Pinpoint the cell where the given text exists, returning its (X, Y) midpoint coordinate. 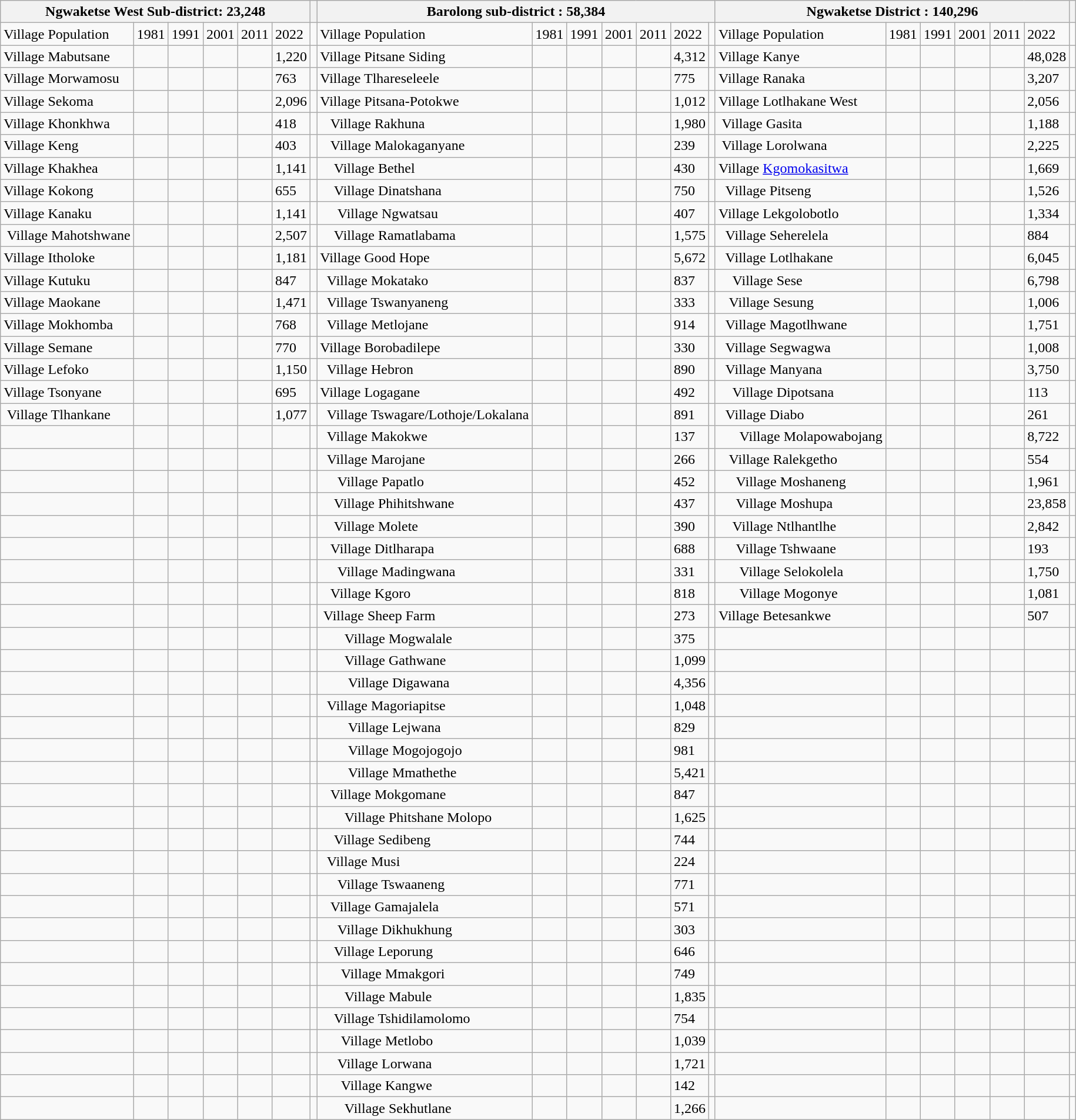
Village Ranaka (800, 79)
1,669 (1047, 168)
1,220 (292, 56)
Barolong sub-district : 58,384 (516, 12)
1,980 (689, 123)
Village Sesung (800, 303)
Village Keng (67, 146)
Village Sese (800, 280)
23,858 (1047, 504)
Village Mogonye (800, 593)
2,225 (1047, 146)
Village Papatlo (425, 482)
Village Rakhuna (425, 123)
Village Lekgolobotlo (800, 213)
744 (689, 840)
1,471 (292, 303)
Village Sekoma (67, 101)
1,961 (1047, 482)
Village Selokolela (800, 571)
571 (689, 907)
Village Mabule (425, 997)
Village Tsonyane (67, 392)
403 (292, 146)
Ngwaketse West Sub-district: 23,248 (155, 12)
Village Itholoke (67, 258)
1,099 (689, 661)
Village Dinatshana (425, 190)
Village Kangwe (425, 1086)
Village Sedibeng (425, 840)
137 (689, 437)
Village Sekhutlane (425, 1108)
695 (292, 392)
688 (689, 549)
1,334 (1047, 213)
Village Lorwana (425, 1064)
1,077 (292, 414)
Village Lotlhakane (800, 258)
390 (689, 526)
Village Gathwane (425, 661)
Village Lotlhakane West (800, 101)
142 (689, 1086)
2,096 (292, 101)
8,722 (1047, 437)
3,750 (1047, 370)
1,526 (1047, 190)
Village Hebron (425, 370)
6,798 (1047, 280)
303 (689, 929)
554 (1047, 459)
1,006 (1047, 303)
Village Gasita (800, 123)
Village Kgomokasitwa (800, 168)
Village Segwagwa (800, 347)
Village Manyana (800, 370)
Village Tswagare/Lothoje/Lokalana (425, 414)
829 (689, 728)
Village Mabutsane (67, 56)
Village Ngwatsau (425, 213)
1,835 (689, 997)
655 (292, 190)
Village Good Hope (425, 258)
48,028 (1047, 56)
Village Tshidilamolomo (425, 1019)
Village Mogojogojo (425, 750)
273 (689, 616)
Village Lejwana (425, 728)
Village Phihitshwane (425, 504)
Village Ditlharapa (425, 549)
Village Leporung (425, 951)
1,751 (1047, 325)
750 (689, 190)
Village Mokhomba (67, 325)
1,188 (1047, 123)
1,081 (1047, 593)
1,048 (689, 706)
Village Mmathethe (425, 773)
981 (689, 750)
330 (689, 347)
4,356 (689, 683)
Village Ralekgetho (800, 459)
Village Seherelela (800, 235)
Village Khonkhwa (67, 123)
1,721 (689, 1064)
Village Tswaaneng (425, 884)
Village Mokatako (425, 280)
Village Kanye (800, 56)
Village Malokaganyane (425, 146)
Village Dikhukhung (425, 929)
452 (689, 482)
331 (689, 571)
Village Mokgomane (425, 795)
193 (1047, 549)
Village Pitsane Siding (425, 56)
770 (292, 347)
818 (689, 593)
Village Digawana (425, 683)
1,750 (1047, 571)
Village Ntlhantlhe (800, 526)
Village Mogwalale (425, 638)
113 (1047, 392)
1,181 (292, 258)
Village Dipotsana (800, 392)
Village Molete (425, 526)
333 (689, 303)
5,672 (689, 258)
890 (689, 370)
Village Metlobo (425, 1041)
4,312 (689, 56)
Village Tlhareseleele (425, 79)
Village Morwamosu (67, 79)
Village Kanaku (67, 213)
Village Makokwe (425, 437)
Village Bethel (425, 168)
Village Phitshane Molopo (425, 817)
Village Khakhea (67, 168)
407 (689, 213)
Village Metlojane (425, 325)
884 (1047, 235)
2,842 (1047, 526)
Village Pitsana-Potokwe (425, 101)
Village Pitseng (800, 190)
768 (292, 325)
Village Magoriapitse (425, 706)
Village Moshupa (800, 504)
2,056 (1047, 101)
Village Ramatlabama (425, 235)
375 (689, 638)
646 (689, 951)
3,207 (1047, 79)
Village Madingwana (425, 571)
Village Tlhankane (67, 414)
Village Molapowabojang (800, 437)
1,150 (292, 370)
261 (1047, 414)
224 (689, 862)
754 (689, 1019)
Village Gamajalela (425, 907)
775 (689, 79)
Village Borobadilepe (425, 347)
2,507 (292, 235)
Village Lorolwana (800, 146)
Village Musi (425, 862)
Village Tshwaane (800, 549)
1,012 (689, 101)
239 (689, 146)
Village Lefoko (67, 370)
891 (689, 414)
437 (689, 504)
749 (689, 974)
418 (292, 123)
Village Maokane (67, 303)
Village Kokong (67, 190)
Village Kutuku (67, 280)
914 (689, 325)
Village Magotlhwane (800, 325)
430 (689, 168)
Village Mahotshwane (67, 235)
771 (689, 884)
1,008 (1047, 347)
Village Marojane (425, 459)
Village Mmakgori (425, 974)
1,266 (689, 1108)
1,039 (689, 1041)
266 (689, 459)
6,045 (1047, 258)
1,625 (689, 817)
Village Tswanyaneng (425, 303)
1,575 (689, 235)
Village Diabo (800, 414)
492 (689, 392)
Village Semane (67, 347)
763 (292, 79)
Village Moshaneng (800, 482)
Village Kgoro (425, 593)
Village Sheep Farm (425, 616)
507 (1047, 616)
Ngwaketse District : 140,296 (892, 12)
5,421 (689, 773)
837 (689, 280)
Village Betesankwe (800, 616)
Village Logagane (425, 392)
